Return (X, Y) of the center of cell containing provided text 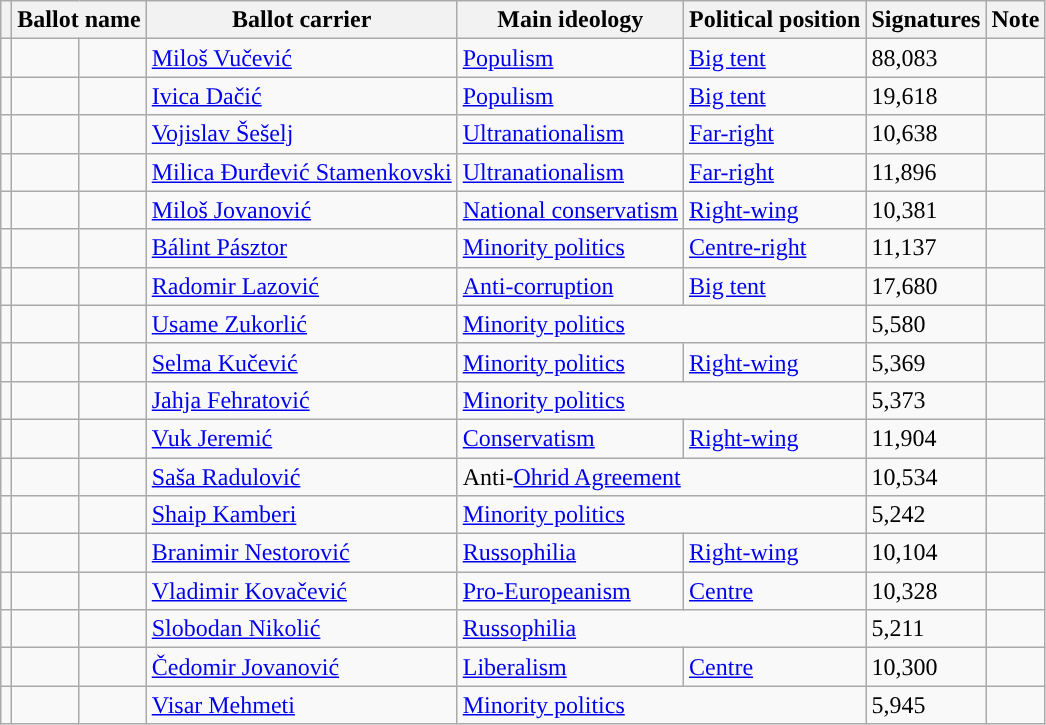
Slobodan Nikolić (302, 629)
11,137 (926, 248)
5,369 (926, 362)
10,534 (926, 477)
10,300 (926, 667)
Radomir Lazović (302, 286)
Pro-Europeanism (570, 591)
10,104 (926, 553)
5,211 (926, 629)
Signatures (926, 20)
5,945 (926, 705)
Political position (775, 20)
5,242 (926, 515)
Anti-Ohrid Agreement (662, 477)
Vojislav Šešelj (302, 134)
Miloš Jovanović (302, 210)
Vladimir Kovačević (302, 591)
Shaip Kamberi (302, 515)
Jahja Fehratović (302, 400)
Bálint Pásztor (302, 248)
88,083 (926, 58)
Centre-right (775, 248)
Main ideology (570, 20)
Branimir Nestorović (302, 553)
17,680 (926, 286)
Vuk Jeremić (302, 438)
5,580 (926, 324)
Selma Kučević (302, 362)
Visar Mehmeti (302, 705)
Anti-corruption (570, 286)
10,328 (926, 591)
Ballot carrier (302, 20)
10,381 (926, 210)
Ivica Dačić (302, 96)
Note (1016, 20)
Usame Zukorlić (302, 324)
19,618 (926, 96)
National conservatism (570, 210)
11,896 (926, 172)
Conservatism (570, 438)
Čedomir Jovanović (302, 667)
Saša Radulović (302, 477)
10,638 (926, 134)
Liberalism (570, 667)
Milica Đurđević Stamenkovski (302, 172)
11,904 (926, 438)
Miloš Vučević (302, 58)
Ballot name (79, 20)
5,373 (926, 400)
